Detect which cell encompasses the target text, then output its [x, y] center coordinate. 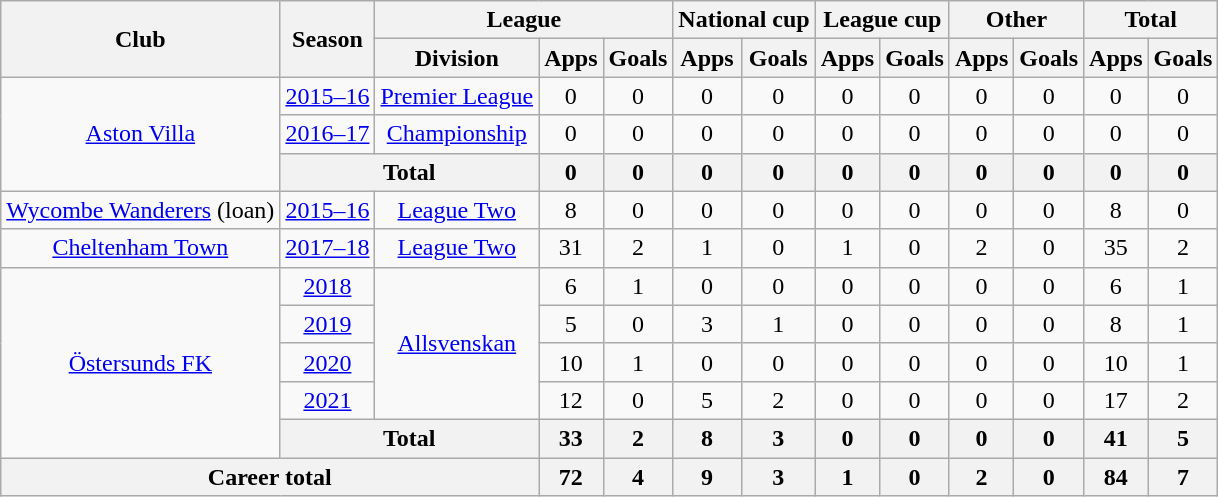
Club [140, 39]
2016–17 [328, 134]
12 [571, 400]
31 [571, 248]
Wycombe Wanderers (loan) [140, 210]
41 [1116, 438]
2019 [328, 324]
League [524, 20]
Premier League [457, 96]
Aston Villa [140, 134]
Career total [270, 477]
2018 [328, 286]
84 [1116, 477]
9 [707, 477]
Season [328, 39]
72 [571, 477]
4 [638, 477]
Other [1016, 20]
2020 [328, 362]
National cup [744, 20]
2017–18 [328, 248]
Allsvenskan [457, 343]
33 [571, 438]
League cup [882, 20]
Östersunds FK [140, 362]
Championship [457, 134]
17 [1116, 400]
Cheltenham Town [140, 248]
7 [1183, 477]
Division [457, 58]
2021 [328, 400]
35 [1116, 248]
